For the text-containing cell, return its midpoint in (X, Y) coordinate format. 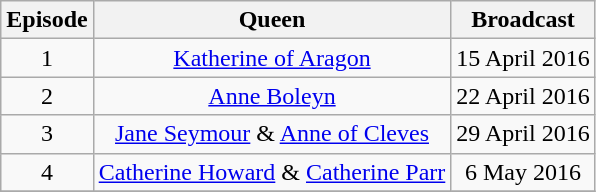
Anne Boleyn (272, 96)
22 April 2016 (523, 96)
29 April 2016 (523, 134)
15 April 2016 (523, 58)
Jane Seymour & Anne of Cleves (272, 134)
Catherine Howard & Catherine Parr (272, 172)
Queen (272, 20)
6 May 2016 (523, 172)
3 (47, 134)
Broadcast (523, 20)
2 (47, 96)
1 (47, 58)
4 (47, 172)
Episode (47, 20)
Katherine of Aragon (272, 58)
